Capture the cell that displays the provided text and extract its (X, Y) central coordinate. 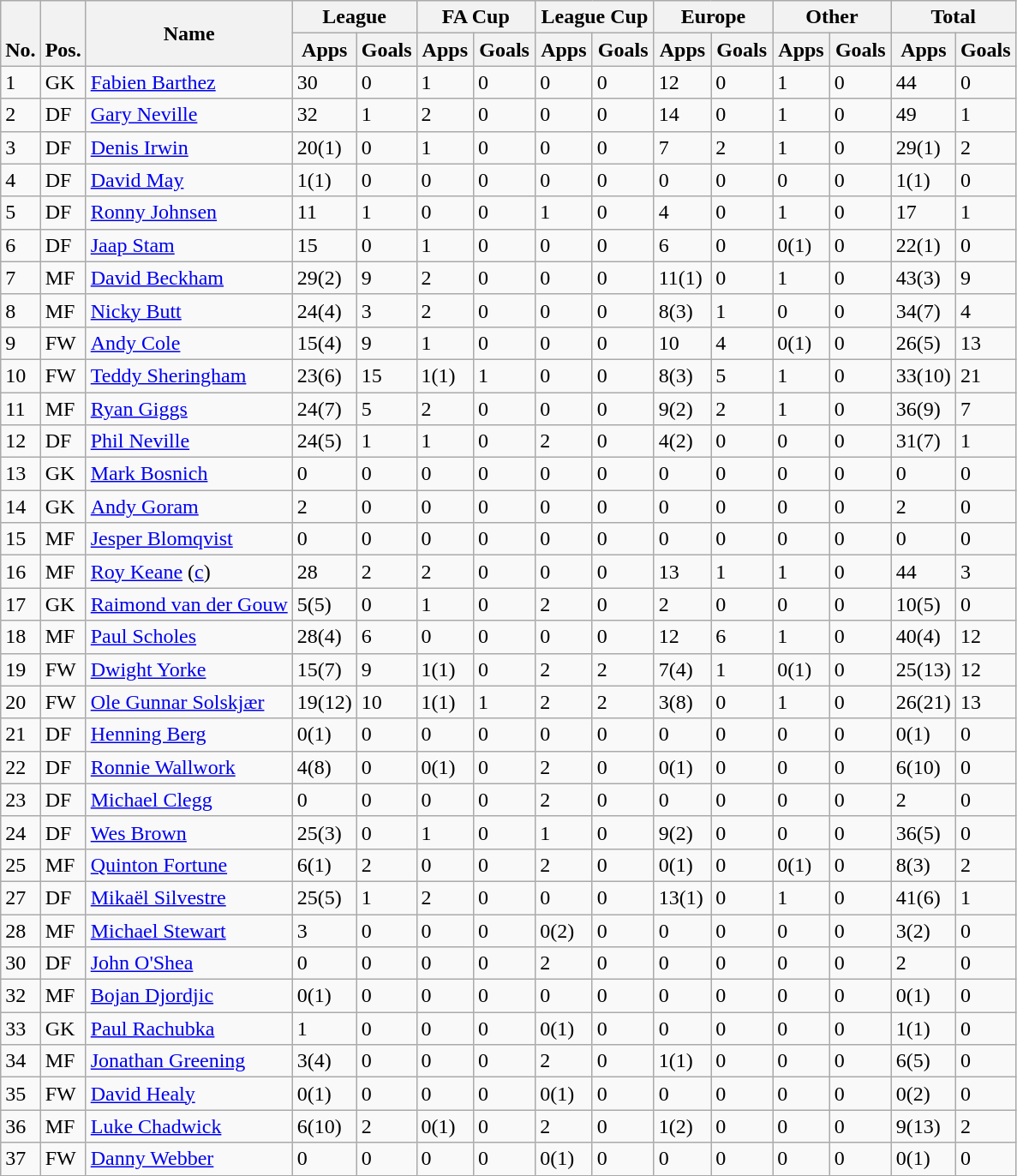
23(6) (324, 375)
43(3) (924, 278)
League (355, 17)
36(9) (924, 409)
Name (188, 33)
31(7) (924, 441)
13(1) (682, 897)
David Healy (188, 1094)
Mark Bosnich (188, 474)
20(1) (324, 147)
19 (21, 669)
29(1) (924, 147)
Jonathan Greening (188, 1061)
Gary Neville (188, 115)
Paul Rachubka (188, 1029)
No. (21, 33)
7(4) (682, 669)
15(7) (324, 669)
20 (21, 702)
Jaap Stam (188, 245)
Paul Scholes (188, 637)
24(5) (324, 441)
Ole Gunnar Solskjær (188, 702)
36(5) (924, 832)
Michael Clegg (188, 800)
41(6) (924, 897)
Roy Keane (c) (188, 572)
3(8) (682, 702)
29(2) (324, 278)
Andy Goram (188, 507)
John O'Shea (188, 963)
24 (21, 832)
Denis Irwin (188, 147)
3(4) (324, 1061)
23 (21, 800)
28(4) (324, 637)
Europe (713, 17)
9(13) (924, 1126)
34(7) (924, 310)
Michael Stewart (188, 930)
10(5) (924, 604)
33 (21, 1029)
League Cup (595, 17)
5(5) (324, 604)
Ronny Johnsen (188, 213)
1(2) (682, 1126)
15(4) (324, 343)
Quinton Fortune (188, 865)
26(5) (924, 343)
6(5) (924, 1061)
40(4) (924, 637)
4(8) (324, 767)
8 (21, 310)
49 (924, 115)
35 (21, 1094)
Danny Webber (188, 1159)
3(2) (924, 930)
36 (21, 1126)
David Beckham (188, 278)
16 (21, 572)
Ryan Giggs (188, 409)
19(12) (324, 702)
Nicky Butt (188, 310)
4(2) (682, 441)
25(5) (324, 897)
25 (21, 865)
25(13) (924, 669)
11(1) (682, 278)
22(1) (924, 245)
Pos. (63, 33)
34 (21, 1061)
18 (21, 637)
27 (21, 897)
David May (188, 180)
25(3) (324, 832)
Henning Berg (188, 735)
37 (21, 1159)
Other (833, 17)
Jesper Blomqvist (188, 539)
Luke Chadwick (188, 1126)
FA Cup (476, 17)
24(7) (324, 409)
Phil Neville (188, 441)
Wes Brown (188, 832)
Total (953, 17)
6(1) (324, 865)
26(21) (924, 702)
22 (21, 767)
Dwight Yorke (188, 669)
Mikaël Silvestre (188, 897)
33(10) (924, 375)
24(4) (324, 310)
Bojan Djordjic (188, 996)
Teddy Sheringham (188, 375)
Raimond van der Gouw (188, 604)
Fabien Barthez (188, 82)
Andy Cole (188, 343)
Ronnie Wallwork (188, 767)
